Return the [X, Y] coordinate for the center point of the cell that contains the specified text.  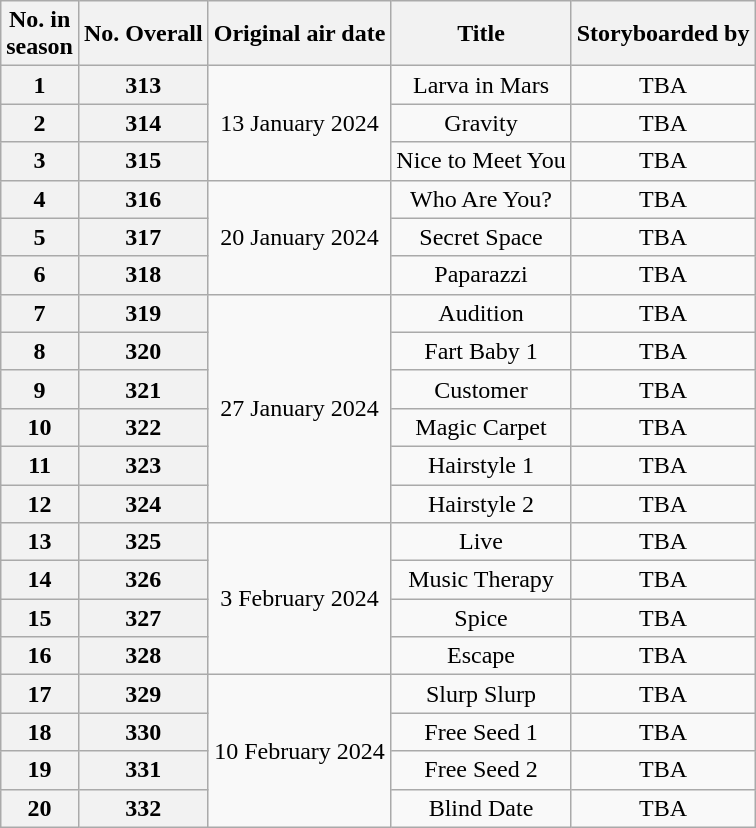
4 [40, 199]
Free Seed 1 [481, 732]
2 [40, 123]
Free Seed 2 [481, 770]
No. inseason [40, 34]
Hairstyle 1 [481, 465]
10 February 2024 [300, 751]
Nice to Meet You [481, 161]
322 [143, 427]
316 [143, 199]
13 [40, 542]
328 [143, 656]
15 [40, 618]
19 [40, 770]
318 [143, 275]
17 [40, 694]
10 [40, 427]
Secret Space [481, 237]
324 [143, 503]
326 [143, 580]
Larva in Mars [481, 85]
320 [143, 351]
314 [143, 123]
317 [143, 237]
329 [143, 694]
Live [481, 542]
Customer [481, 389]
Original air date [300, 34]
1 [40, 85]
315 [143, 161]
Audition [481, 313]
323 [143, 465]
332 [143, 808]
3 [40, 161]
7 [40, 313]
13 January 2024 [300, 123]
5 [40, 237]
12 [40, 503]
Paparazzi [481, 275]
6 [40, 275]
16 [40, 656]
Music Therapy [481, 580]
20 January 2024 [300, 237]
331 [143, 770]
330 [143, 732]
325 [143, 542]
Blind Date [481, 808]
Gravity [481, 123]
3 February 2024 [300, 599]
Slurp Slurp [481, 694]
313 [143, 85]
Fart Baby 1 [481, 351]
11 [40, 465]
14 [40, 580]
27 January 2024 [300, 408]
Who Are You? [481, 199]
20 [40, 808]
18 [40, 732]
9 [40, 389]
Escape [481, 656]
327 [143, 618]
321 [143, 389]
319 [143, 313]
Spice [481, 618]
No. Overall [143, 34]
Title [481, 34]
Hairstyle 2 [481, 503]
Storyboarded by [663, 34]
Magic Carpet [481, 427]
8 [40, 351]
